Identify which cell holds the provided text, then report its [X, Y] central coordinate. 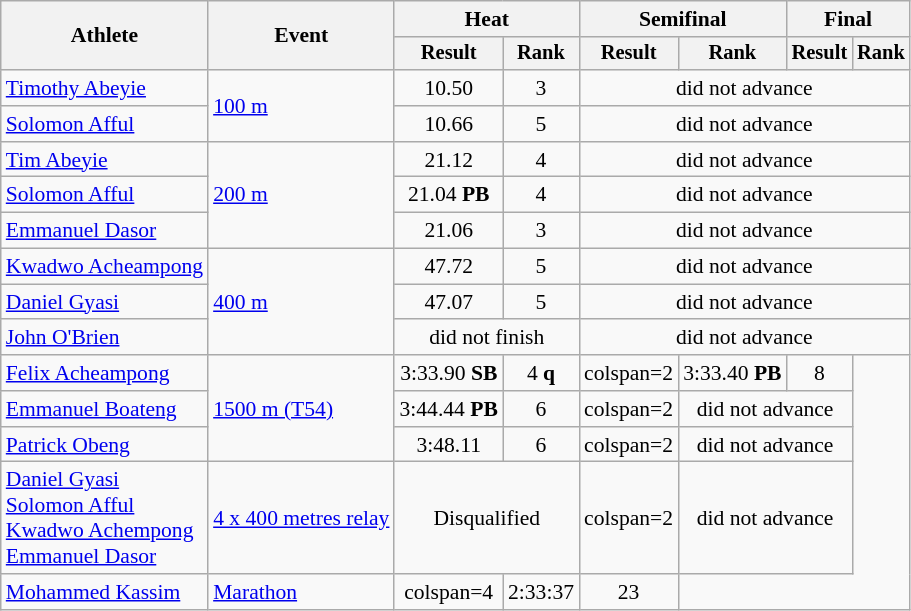
21.04 PB [448, 195]
Event [301, 36]
Daniel GyasiSolomon AffulKwadwo AchempongEmmanuel Dasor [104, 518]
10.66 [448, 124]
4 x 400 metres relay [301, 518]
21.12 [448, 160]
Tim Abeyie [104, 160]
400 m [301, 302]
3:44.44 PB [448, 409]
Kwadwo Acheampong [104, 267]
8 [820, 373]
John O'Brien [104, 338]
Emmanuel Dasor [104, 231]
23 [628, 592]
Felix Acheampong [104, 373]
Athlete [104, 36]
Mohammed Kassim [104, 592]
2:33:37 [541, 592]
3:33.90 SB [448, 373]
Timothy Abeyie [104, 88]
Semifinal [683, 19]
1500 m (T54) [301, 408]
Marathon [301, 592]
21.06 [448, 231]
Daniel Gyasi [104, 302]
Patrick Obeng [104, 445]
Emmanuel Boateng [104, 409]
47.07 [448, 302]
200 m [301, 196]
colspan=4 [448, 592]
47.72 [448, 267]
Heat [486, 19]
100 m [301, 106]
Final [848, 19]
did not finish [486, 338]
Disqualified [486, 518]
4 q [541, 373]
3:48.11 [448, 445]
3:33.40 PB [732, 373]
10.50 [448, 88]
